Search for the cell housing the specified text and yield its [x, y] center coordinate. 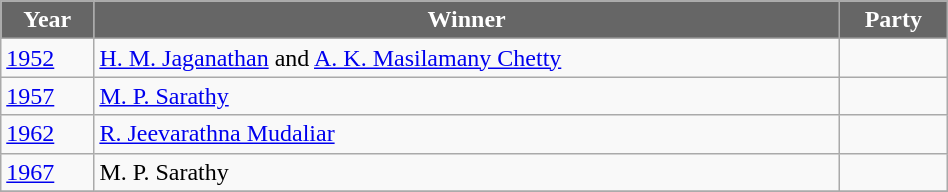
1967 [48, 172]
1957 [48, 96]
H. M. Jaganathan and A. K. Masilamany Chetty [467, 58]
1952 [48, 58]
1962 [48, 134]
Party [893, 20]
Winner [467, 20]
R. Jeevarathna Mudaliar [467, 134]
Year [48, 20]
